Return [x, y] of the center of cell containing provided text 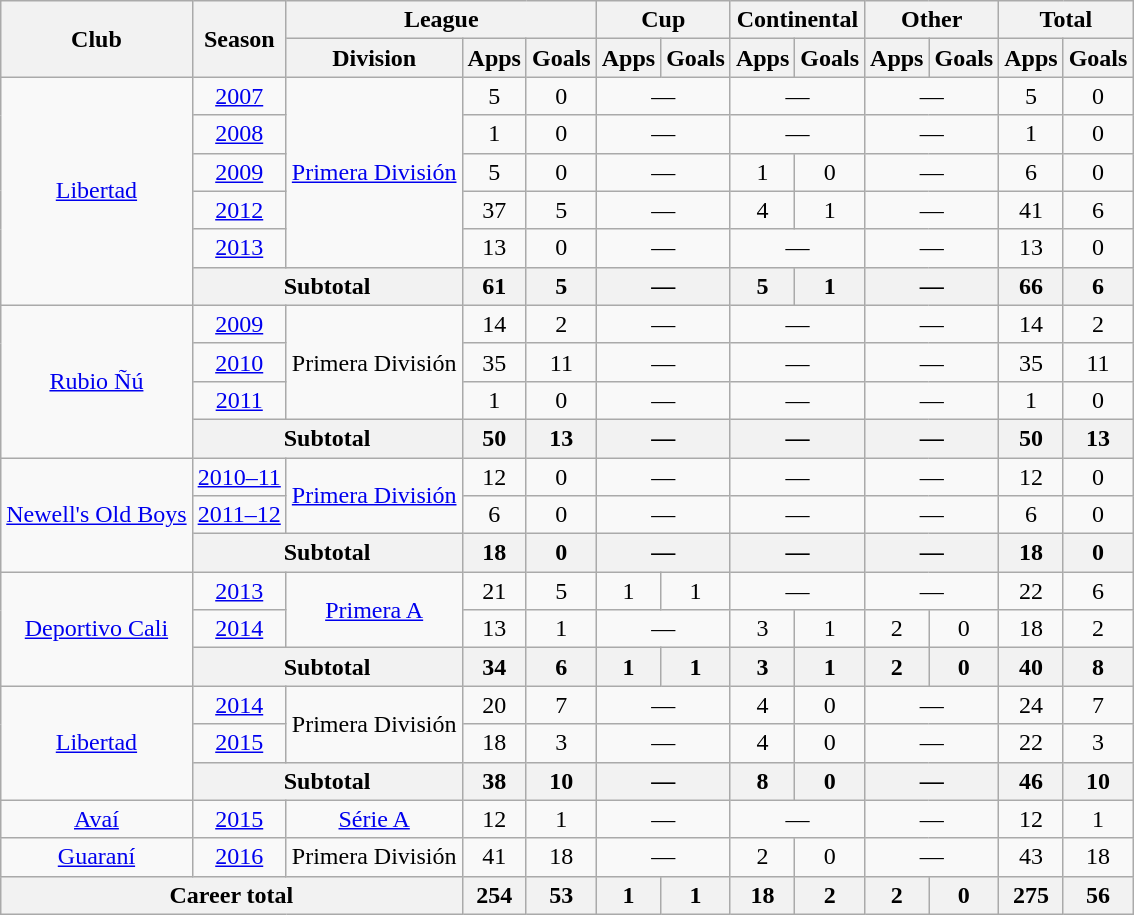
2011–12 [239, 515]
40 [1031, 667]
Primera A [374, 610]
21 [494, 591]
Avaí [96, 819]
Season [239, 39]
Continental [797, 20]
43 [1031, 857]
24 [1031, 705]
34 [494, 667]
League [441, 20]
61 [494, 286]
2010–11 [239, 477]
56 [1098, 895]
Guaraní [96, 857]
Career total [232, 895]
Total [1066, 20]
46 [1031, 781]
Other [932, 20]
38 [494, 781]
Newell's Old Boys [96, 515]
2011 [239, 400]
66 [1031, 286]
2008 [239, 134]
2012 [239, 210]
53 [561, 895]
Cup [663, 20]
254 [494, 895]
Division [374, 58]
Rubio Ñú [96, 381]
Club [96, 39]
20 [494, 705]
Deportivo Cali [96, 629]
2007 [239, 96]
37 [494, 210]
2010 [239, 362]
275 [1031, 895]
2016 [239, 857]
Série A [374, 819]
